Identify which cell holds the provided text, then report its (X, Y) central coordinate. 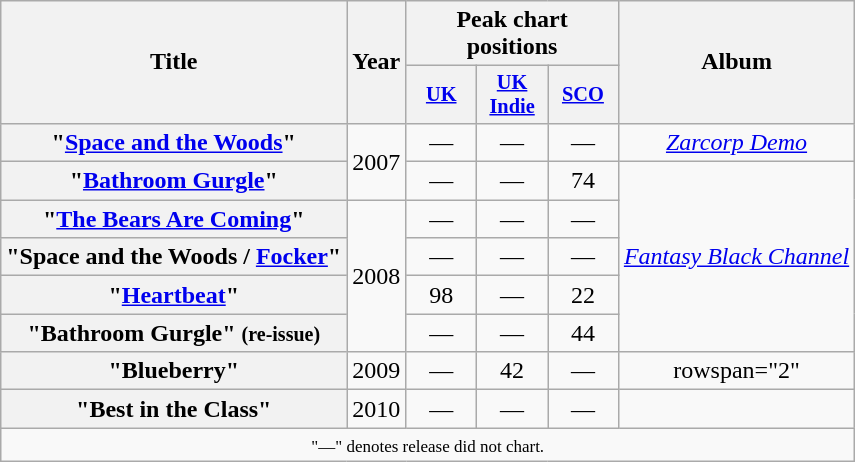
Year (376, 62)
SCO (584, 95)
44 (584, 333)
Title (174, 62)
74 (584, 181)
Zarcorp Demo (736, 142)
22 (584, 295)
UKIndie (512, 95)
Fantasy Black Channel (736, 257)
"The Bears Are Coming" (174, 219)
98 (442, 295)
42 (512, 371)
2007 (376, 161)
"Bathroom Gurgle" (174, 181)
"Best in the Class" (174, 409)
2009 (376, 371)
Album (736, 62)
2010 (376, 409)
"Bathroom Gurgle" (re-issue) (174, 333)
"Heartbeat" (174, 295)
"Blueberry" (174, 371)
Peak chart positions (512, 34)
2008 (376, 276)
"—" denotes release did not chart. (428, 445)
"Space and the Woods" (174, 142)
UK (442, 95)
rowspan="2" (736, 371)
"Space and the Woods / Focker" (174, 257)
